Return the [X, Y] coordinate for the center point of the cell that contains the specified text.  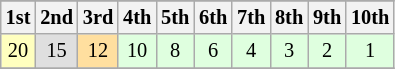
1st [18, 17]
6 [213, 51]
7th [251, 17]
10th [370, 17]
20 [18, 51]
12 [98, 51]
8 [175, 51]
4th [137, 17]
2 [327, 51]
6th [213, 17]
3 [289, 51]
4 [251, 51]
10 [137, 51]
9th [327, 17]
15 [56, 51]
5th [175, 17]
2nd [56, 17]
3rd [98, 17]
8th [289, 17]
1 [370, 51]
